Return [x, y] of the center of cell containing provided text 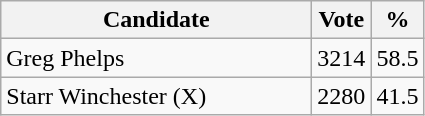
Starr Winchester (X) [156, 96]
Vote [342, 20]
41.5 [398, 96]
Candidate [156, 20]
Greg Phelps [156, 58]
% [398, 20]
2280 [342, 96]
58.5 [398, 58]
3214 [342, 58]
